Search for the cell housing the specified text and yield its [x, y] center coordinate. 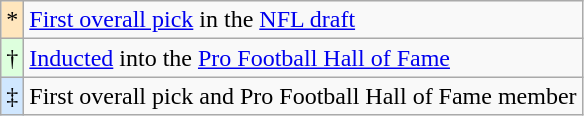
Inducted into the Pro Football Hall of Fame [303, 58]
First overall pick and Pro Football Hall of Fame member [303, 96]
First overall pick in the NFL draft [303, 20]
‡ [12, 96]
* [12, 20]
† [12, 58]
